Pinpoint the cell where the given text exists, returning its (x, y) midpoint coordinate. 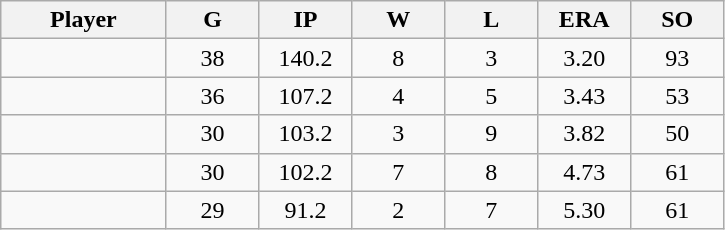
W (398, 20)
SO (678, 20)
29 (212, 210)
5.30 (584, 210)
2 (398, 210)
4.73 (584, 172)
91.2 (306, 210)
Player (84, 20)
5 (492, 96)
G (212, 20)
140.2 (306, 58)
ERA (584, 20)
9 (492, 134)
38 (212, 58)
36 (212, 96)
107.2 (306, 96)
L (492, 20)
3.20 (584, 58)
3.43 (584, 96)
IP (306, 20)
50 (678, 134)
3.82 (584, 134)
93 (678, 58)
53 (678, 96)
4 (398, 96)
102.2 (306, 172)
103.2 (306, 134)
